Scan for the cell matching the given text and deliver its [X, Y] coordinate at center. 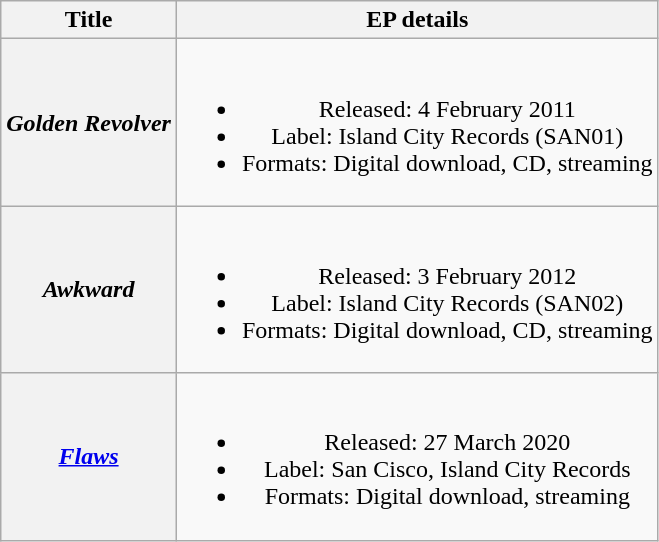
EP details [417, 20]
Title [89, 20]
Awkward [89, 290]
Released: 27 March 2020Label: San Cisco, Island City RecordsFormats: Digital download, streaming [417, 456]
Flaws [89, 456]
Released: 3 February 2012Label: Island City Records (SAN02)Formats: Digital download, CD, streaming [417, 290]
Released: 4 February 2011Label: Island City Records (SAN01)Formats: Digital download, CD, streaming [417, 122]
Golden Revolver [89, 122]
